Pinpoint the cell where the given text exists, returning its (x, y) midpoint coordinate. 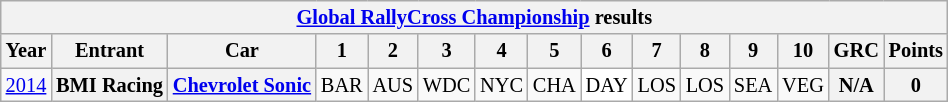
Entrant (110, 51)
Chevrolet Sonic (242, 85)
10 (803, 51)
AUS (393, 85)
2 (393, 51)
3 (446, 51)
Global RallyCross Championship results (474, 17)
CHA (554, 85)
8 (705, 51)
DAY (607, 85)
BAR (342, 85)
9 (753, 51)
WDC (446, 85)
NYC (502, 85)
VEG (803, 85)
Year (26, 51)
0 (916, 85)
N/A (856, 85)
5 (554, 51)
Points (916, 51)
4 (502, 51)
6 (607, 51)
Car (242, 51)
1 (342, 51)
SEA (753, 85)
2014 (26, 85)
7 (657, 51)
GRC (856, 51)
BMI Racing (110, 85)
